Output the [X, Y] coordinate of the center of the cell containing the given text.  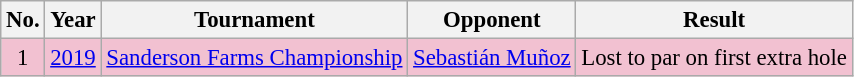
1 [23, 58]
Sanderson Farms Championship [254, 58]
2019 [73, 58]
No. [23, 20]
Tournament [254, 20]
Lost to par on first extra hole [714, 58]
Year [73, 20]
Opponent [492, 20]
Sebastián Muñoz [492, 58]
Result [714, 20]
